Find where the given text appears and provide that cell's center as [X, Y] coordinate. 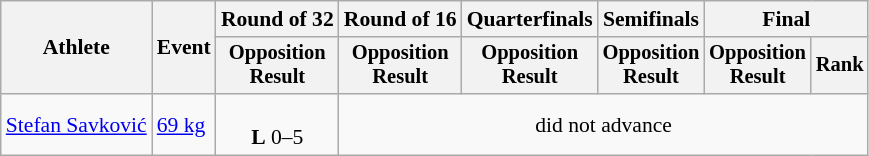
Stefan Savković [76, 124]
69 kg [184, 124]
Round of 16 [400, 19]
Semifinals [652, 19]
did not advance [604, 124]
Round of 32 [278, 19]
L 0–5 [278, 124]
Rank [840, 66]
Final [786, 19]
Athlete [76, 48]
Event [184, 48]
Quarterfinals [530, 19]
